Scan for the cell matching the given text and deliver its (X, Y) coordinate at center. 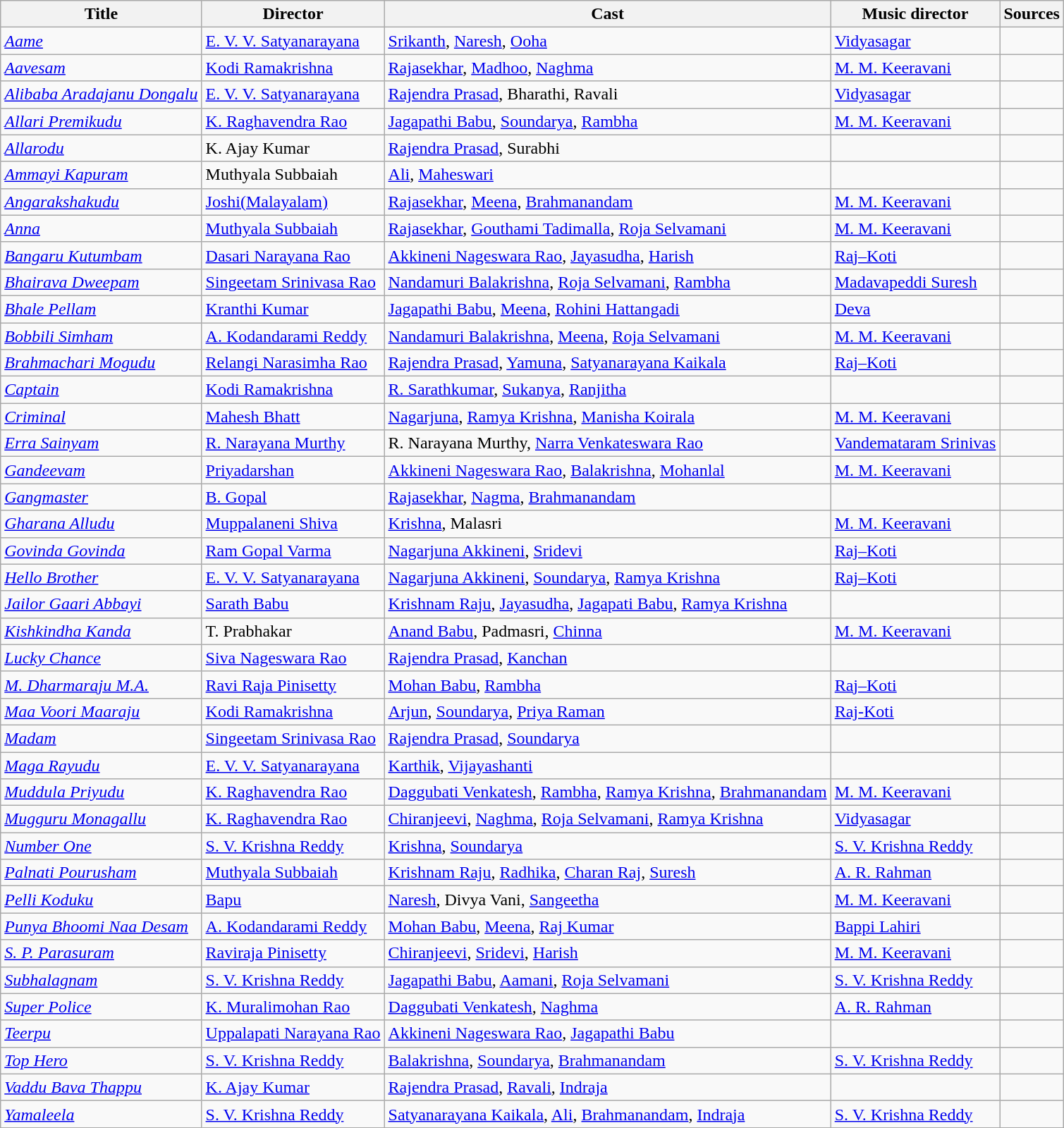
Bhairava Dweepam (102, 282)
Brahmachari Mogudu (102, 363)
T. Prabhakar (293, 631)
Alibaba Aradajanu Dongalu (102, 94)
Relangi Narasimha Rao (293, 363)
Bhale Pellam (102, 309)
Ammayi Kapuram (102, 175)
Krishnam Raju, Jayasudha, Jagapati Babu, Ramya Krishna (608, 604)
Nagarjuna Akkineni, Sridevi (608, 551)
Rajendra Prasad, Soundarya (608, 738)
R. Narayana Murthy (293, 443)
Satyanarayana Kaikala, Ali, Brahmanandam, Indraja (608, 1114)
Rajendra Prasad, Ravali, Indraja (608, 1087)
Yamaleela (102, 1114)
Karthik, Vijayashanti (608, 765)
Erra Sainyam (102, 443)
Nandamuri Balakrishna, Meena, Roja Selvamani (608, 336)
Kranthi Kumar (293, 309)
Bappi Lahiri (915, 926)
Lucky Chance (102, 658)
Jagapathi Babu, Soundarya, Rambha (608, 121)
Maga Rayudu (102, 765)
Govinda Govinda (102, 551)
Nagarjuna, Ramya Krishna, Manisha Koirala (608, 417)
Daggubati Venkatesh, Rambha, Ramya Krishna, Brahmanandam (608, 792)
Captain (102, 390)
Angarakshakudu (102, 202)
Raj-Koti (915, 711)
Siva Nageswara Rao (293, 658)
Mohan Babu, Meena, Raj Kumar (608, 926)
Chiranjeevi, Sridevi, Harish (608, 953)
Rajasekhar, Nagma, Brahmanandam (608, 497)
Punya Bhoomi Naa Desam (102, 926)
Dasari Narayana Rao (293, 255)
Nandamuri Balakrishna, Roja Selvamani, Rambha (608, 282)
M. Dharmaraju M.A. (102, 685)
Priyadarshan (293, 470)
Vaddu Bava Thappu (102, 1087)
Cast (608, 14)
Krishna, Soundarya (608, 846)
Bapu (293, 900)
Anand Babu, Padmasri, Chinna (608, 631)
Nagarjuna Akkineni, Soundarya, Ramya Krishna (608, 577)
Krishna, Malasri (608, 524)
Rajasekhar, Madhoo, Naghma (608, 68)
Rajendra Prasad, Surabhi (608, 148)
Balakrishna, Soundarya, Brahmanandam (608, 1060)
Title (102, 14)
Rajendra Prasad, Bharathi, Ravali (608, 94)
Allarodu (102, 148)
Ali, Maheswari (608, 175)
K. Muralimohan Rao (293, 1007)
Music director (915, 14)
Jagapathi Babu, Meena, Rohini Hattangadi (608, 309)
Bangaru Kutumbam (102, 255)
Srikanth, Naresh, Ooha (608, 41)
Gangmaster (102, 497)
Akkineni Nageswara Rao, Jayasudha, Harish (608, 255)
Ram Gopal Varma (293, 551)
Madavapeddi Suresh (915, 282)
Allari Premikudu (102, 121)
Naresh, Divya Vani, Sangeetha (608, 900)
Director (293, 14)
Vandemataram Srinivas (915, 443)
Muppalaneni Shiva (293, 524)
Rajendra Prasad, Kanchan (608, 658)
R. Narayana Murthy, Narra Venkateswara Rao (608, 443)
Jailor Gaari Abbayi (102, 604)
Rajendra Prasad, Yamuna, Satyanarayana Kaikala (608, 363)
Chiranjeevi, Naghma, Roja Selvamani, Ramya Krishna (608, 819)
Aavesam (102, 68)
Pelli Koduku (102, 900)
Hello Brother (102, 577)
Mugguru Monagallu (102, 819)
Sources (1032, 14)
Teerpu (102, 1034)
Arjun, Soundarya, Priya Raman (608, 711)
Madam (102, 738)
Sarath Babu (293, 604)
Krishnam Raju, Radhika, Charan Raj, Suresh (608, 873)
Gharana Alludu (102, 524)
S. P. Parasuram (102, 953)
B. Gopal (293, 497)
Palnati Pourusham (102, 873)
Subhalagnam (102, 980)
Rajasekhar, Gouthami Tadimalla, Roja Selvamani (608, 228)
Deva (915, 309)
Anna (102, 228)
Joshi(Malayalam) (293, 202)
Raviraja Pinisetty (293, 953)
Mahesh Bhatt (293, 417)
Daggubati Venkatesh, Naghma (608, 1007)
Bobbili Simham (102, 336)
Mohan Babu, Rambha (608, 685)
Number One (102, 846)
R. Sarathkumar, Sukanya, Ranjitha (608, 390)
Kishkindha Kanda (102, 631)
Gandeevam (102, 470)
Akkineni Nageswara Rao, Balakrishna, Mohanlal (608, 470)
Maa Voori Maaraju (102, 711)
Akkineni Nageswara Rao, Jagapathi Babu (608, 1034)
Super Police (102, 1007)
Uppalapati Narayana Rao (293, 1034)
Ravi Raja Pinisetty (293, 685)
Rajasekhar, Meena, Brahmanandam (608, 202)
Muddula Priyudu (102, 792)
Aame (102, 41)
Criminal (102, 417)
Top Hero (102, 1060)
Jagapathi Babu, Aamani, Roja Selvamani (608, 980)
